Determine the (x, y) coordinate at the center of the cell enclosing the given text.  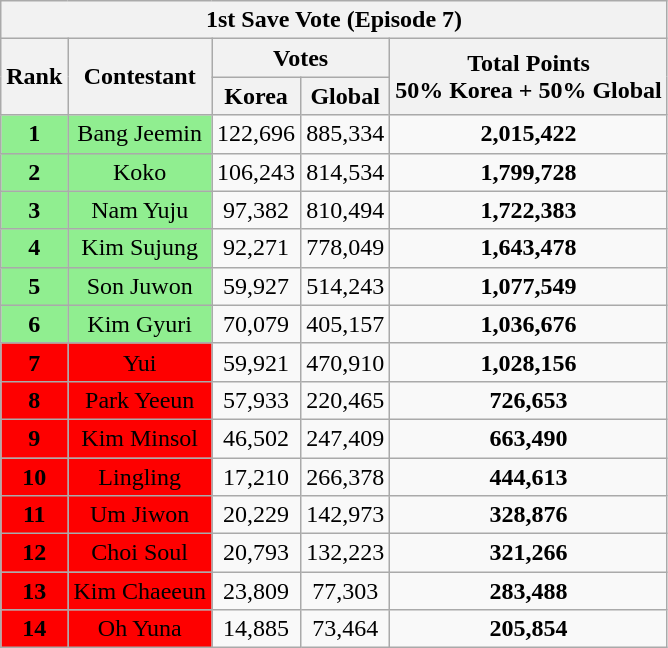
1 (34, 134)
Contestant (140, 77)
514,243 (346, 286)
57,933 (256, 400)
Nam Yuju (140, 210)
Bang Jeemin (140, 134)
Kim Gyuri (140, 324)
470,910 (346, 362)
810,494 (346, 210)
266,378 (346, 477)
1,077,549 (529, 286)
1,799,728 (529, 172)
6 (34, 324)
13 (34, 591)
Um Jiwon (140, 515)
7 (34, 362)
Rank (34, 77)
Global (346, 96)
59,921 (256, 362)
Kim Chaeeun (140, 591)
46,502 (256, 438)
14,885 (256, 629)
Total Points50% Korea + 50% Global (529, 77)
2,015,422 (529, 134)
4 (34, 248)
Koko (140, 172)
321,266 (529, 553)
122,696 (256, 134)
20,793 (256, 553)
5 (34, 286)
Park Yeeun (140, 400)
97,382 (256, 210)
Korea (256, 96)
Kim Sujung (140, 248)
Votes (301, 58)
814,534 (346, 172)
14 (34, 629)
1st Save Vote (Episode 7) (334, 20)
1,643,478 (529, 248)
778,049 (346, 248)
205,854 (529, 629)
10 (34, 477)
73,464 (346, 629)
885,334 (346, 134)
726,653 (529, 400)
23,809 (256, 591)
106,243 (256, 172)
20,229 (256, 515)
247,409 (346, 438)
12 (34, 553)
328,876 (529, 515)
Lingling (140, 477)
1,722,383 (529, 210)
70,079 (256, 324)
17,210 (256, 477)
405,157 (346, 324)
8 (34, 400)
1,028,156 (529, 362)
9 (34, 438)
142,973 (346, 515)
3 (34, 210)
11 (34, 515)
Choi Soul (140, 553)
92,271 (256, 248)
Oh Yuna (140, 629)
1,036,676 (529, 324)
Kim Minsol (140, 438)
283,488 (529, 591)
59,927 (256, 286)
663,490 (529, 438)
2 (34, 172)
Yui (140, 362)
220,465 (346, 400)
Son Juwon (140, 286)
444,613 (529, 477)
77,303 (346, 591)
132,223 (346, 553)
